Capture the cell that displays the provided text and extract its (X, Y) central coordinate. 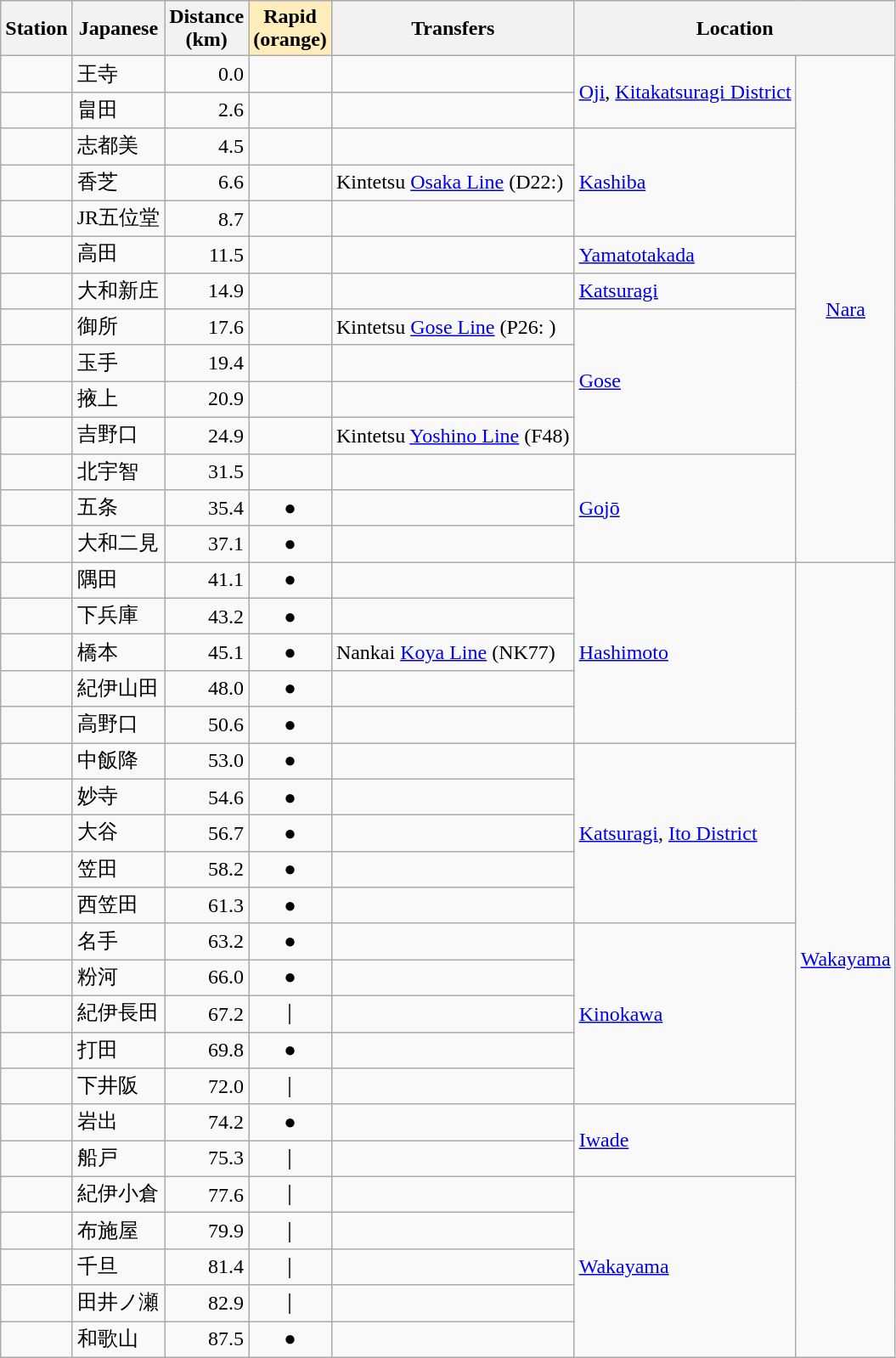
下兵庫 (118, 617)
五条 (118, 508)
8.7 (207, 219)
玉手 (118, 363)
船戸 (118, 1158)
6.6 (207, 183)
63.2 (207, 941)
Japanese (118, 29)
61.3 (207, 905)
82.9 (207, 1303)
岩出 (118, 1123)
67.2 (207, 1014)
11.5 (207, 255)
54.6 (207, 797)
Kintetsu Gose Line (P26: ) (453, 328)
Kinokawa (685, 1014)
隅田 (118, 581)
53.0 (207, 761)
Oji, Kitakatsuragi District (685, 92)
56.7 (207, 834)
50.6 (207, 725)
高野口 (118, 725)
24.9 (207, 435)
王寺 (118, 75)
紀伊山田 (118, 688)
笠田 (118, 870)
20.9 (207, 399)
田井ノ瀬 (118, 1303)
掖上 (118, 399)
妙寺 (118, 797)
72.0 (207, 1087)
布施屋 (118, 1231)
45.1 (207, 652)
19.4 (207, 363)
吉野口 (118, 435)
名手 (118, 941)
81.4 (207, 1267)
畠田 (118, 110)
大谷 (118, 834)
Katsuragi, Ito District (685, 832)
下井阪 (118, 1087)
Location (735, 29)
北宇智 (118, 472)
JR五位堂 (118, 219)
橋本 (118, 652)
75.3 (207, 1158)
Kintetsu Osaka Line (D22:) (453, 183)
4.5 (207, 146)
Iwade (685, 1140)
和歌山 (118, 1340)
Gose (685, 381)
58.2 (207, 870)
大和二見 (118, 544)
志都美 (118, 146)
31.5 (207, 472)
43.2 (207, 617)
Hashimoto (685, 652)
紀伊長田 (118, 1014)
Katsuragi (685, 290)
35.4 (207, 508)
紀伊小倉 (118, 1194)
74.2 (207, 1123)
79.9 (207, 1231)
2.6 (207, 110)
Transfers (453, 29)
37.1 (207, 544)
大和新庄 (118, 290)
0.0 (207, 75)
西笠田 (118, 905)
Nara (846, 309)
41.1 (207, 581)
14.9 (207, 290)
Nankai Koya Line (NK77) (453, 652)
Yamatotakada (685, 255)
69.8 (207, 1050)
66.0 (207, 978)
Rapid(orange) (290, 29)
Kashiba (685, 183)
千旦 (118, 1267)
Kintetsu Yoshino Line (F48) (453, 435)
中飯降 (118, 761)
粉河 (118, 978)
Gojō (685, 508)
香芝 (118, 183)
77.6 (207, 1194)
87.5 (207, 1340)
Distance (km) (207, 29)
高田 (118, 255)
Station (37, 29)
打田 (118, 1050)
48.0 (207, 688)
17.6 (207, 328)
御所 (118, 328)
